Capture the cell that displays the provided text and extract its (X, Y) central coordinate. 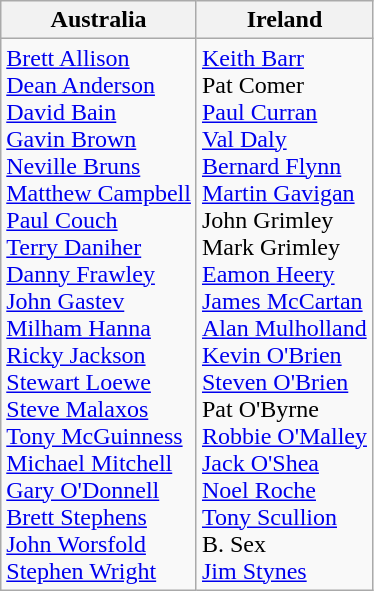
Australia (99, 20)
Ireland (284, 20)
